Identify which cell holds the provided text, then report its [X, Y] central coordinate. 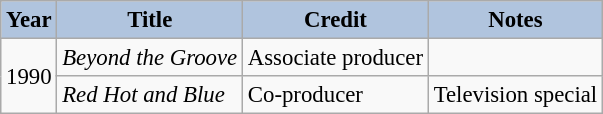
Credit [336, 20]
Year [29, 20]
1990 [29, 76]
Television special [515, 95]
Notes [515, 20]
Title [150, 20]
Beyond the Groove [150, 58]
Red Hot and Blue [150, 95]
Associate producer [336, 58]
Co-producer [336, 95]
